Locate the cell with the specified text and output its [x, y] center coordinate. 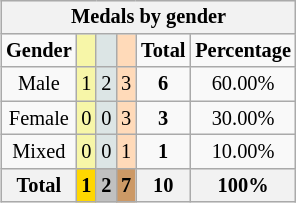
30.00% [243, 118]
Medals by gender [148, 17]
6 [163, 84]
10 [163, 185]
Female [38, 118]
Mixed [38, 152]
Male [38, 84]
10.00% [243, 152]
7 [126, 185]
100% [243, 185]
Percentage [243, 51]
Gender [38, 51]
60.00% [243, 84]
